Scan for the cell matching the given text and deliver its [X, Y] coordinate at center. 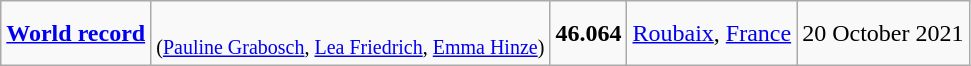
20 October 2021 [883, 34]
World record [76, 34]
Roubaix, France [712, 34]
46.064 [588, 34]
(Pauline Grabosch, Lea Friedrich, Emma Hinze) [350, 34]
